Scan for the cell matching the given text and deliver its (x, y) coordinate at center. 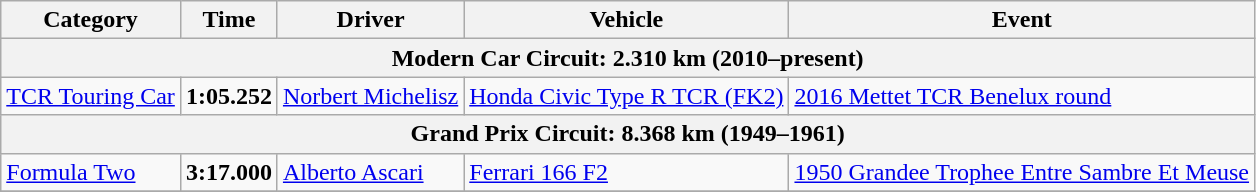
Formula Two (91, 172)
Honda Civic Type R TCR (FK2) (626, 96)
Grand Prix Circuit: 8.368 km (1949–1961) (628, 134)
Alberto Ascari (370, 172)
Category (91, 20)
1:05.252 (228, 96)
Driver (370, 20)
1950 Grandee Trophee Entre Sambre Et Meuse (1022, 172)
Norbert Michelisz (370, 96)
3:17.000 (228, 172)
Vehicle (626, 20)
Ferrari 166 F2 (626, 172)
Time (228, 20)
2016 Mettet TCR Benelux round (1022, 96)
TCR Touring Car (91, 96)
Modern Car Circuit: 2.310 km (2010–present) (628, 58)
Event (1022, 20)
